For the text-containing cell, return its midpoint in (x, y) coordinate format. 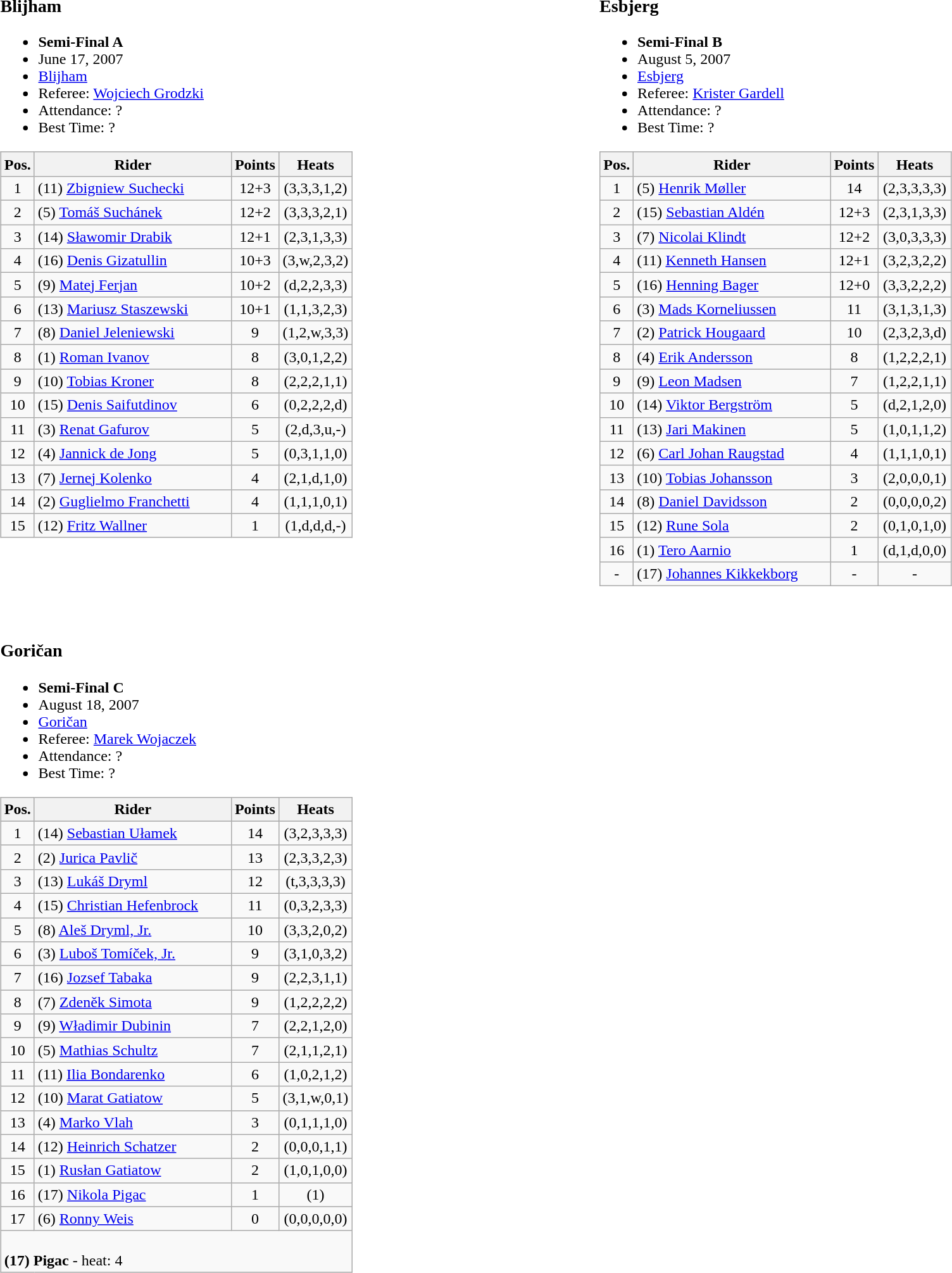
(1,2,2,1,1) (915, 381)
(1,d,d,d,-) (315, 525)
(10) Tobias Kroner (133, 381)
(8) Aleš Dryml, Jr. (133, 930)
(15) Christian Hefenbrock (133, 905)
(3,3,3,1,2) (315, 188)
(2,2,1,2,0) (315, 1026)
(1) Roman Ivanov (133, 357)
(1) Rusłan Gatiatow (133, 1170)
(1,2,2,2,2) (315, 1002)
(16) Denis Gizatullin (133, 261)
(7) Nicolai Klindt (732, 237)
(1,2,2,2,1) (915, 357)
(4) Erik Andersson (732, 357)
(7) Jernej Kolenko (133, 477)
(17) Nikola Pigac (133, 1195)
(1) (315, 1195)
(9) Matej Ferjan (133, 285)
(2,1,d,1,0) (315, 477)
(9) Władimir Dubinin (133, 1026)
17 (18, 1219)
10+1 (254, 309)
0 (254, 1219)
(1,0,1,0,0) (315, 1170)
(2) Guglielmo Franchetti (133, 501)
(3,3,2,0,2) (315, 930)
(2,3,2,3,d) (915, 333)
10+2 (254, 285)
(7) Zdeněk Simota (133, 1002)
(0,0,0,0,0) (315, 1219)
(14) Sebastian Ułamek (133, 833)
(1) Tero Aarnio (732, 549)
(5) Tomáš Suchánek (133, 213)
(1,2,w,3,3) (315, 333)
(14) Viktor Bergström (732, 405)
(17) Johannes Kikkekborg (732, 574)
(12) Heinrich Schatzer (133, 1146)
(0,1,1,1,0) (315, 1122)
(9) Leon Madsen (732, 381)
(11) Zbigniew Suchecki (133, 188)
(d,2,2,3,3) (315, 285)
(0,3,1,1,0) (315, 453)
(1,1,3,2,3) (315, 309)
(5) Henrik Møller (732, 188)
(3,1,0,3,2) (315, 954)
(t,3,3,3,3) (315, 881)
(3,0,1,2,2) (315, 357)
(2,3,3,3,3) (915, 188)
(6) Ronny Weis (133, 1219)
(3,1,w,0,1) (315, 1098)
(8) Daniel Davidsson (732, 501)
10+3 (254, 261)
(17) Pigac - heat: 4 (176, 1251)
(1,0,2,1,2) (315, 1074)
(3,2,3,2,2) (915, 261)
(6) Carl Johan Raugstad (732, 453)
(16) Jozsef Tabaka (133, 978)
(3) Renat Gafurov (133, 429)
(13) Mariusz Staszewski (133, 309)
(d,1,d,0,0) (915, 549)
(13) Jari Makinen (732, 429)
(10) Marat Gatiatow (133, 1098)
(0,1,0,1,0) (915, 525)
(14) Sławomir Drabik (133, 237)
(3,2,3,3,3) (315, 833)
(0,0,0,0,2) (915, 501)
(2) Jurica Pavlič (133, 857)
(15) Denis Saifutdinov (133, 405)
(2,3,3,2,3) (315, 857)
(4) Marko Vlah (133, 1122)
(11) Ilia Bondarenko (133, 1074)
(2,2,2,1,1) (315, 381)
(0,2,2,2,d) (315, 405)
(0,3,2,3,3) (315, 905)
(16) Henning Bager (732, 285)
(3) Mads Korneliussen (732, 309)
12+0 (855, 285)
(4) Jannick de Jong (133, 453)
(2,0,0,0,1) (915, 477)
(2,2,3,1,1) (315, 978)
(11) Kenneth Hansen (732, 261)
(8) Daniel Jeleniewski (133, 333)
(12) Fritz Wallner (133, 525)
(3,3,3,2,1) (315, 213)
(12) Rune Sola (732, 525)
(1,0,1,1,2) (915, 429)
(d,2,1,2,0) (915, 405)
(5) Mathias Schultz (133, 1050)
(2,d,3,u,-) (315, 429)
(2,1,1,2,1) (315, 1050)
(3,0,3,3,3) (915, 237)
(3,3,2,2,2) (915, 285)
(13) Lukáš Dryml (133, 881)
(15) Sebastian Aldén (732, 213)
(0,0,0,1,1) (315, 1146)
(3,w,2,3,2) (315, 261)
(10) Tobias Johansson (732, 477)
(2) Patrick Hougaard (732, 333)
(3,1,3,1,3) (915, 309)
(3) Luboš Tomíček, Jr. (133, 954)
